Locate the cell with the specified text and output its [x, y] center coordinate. 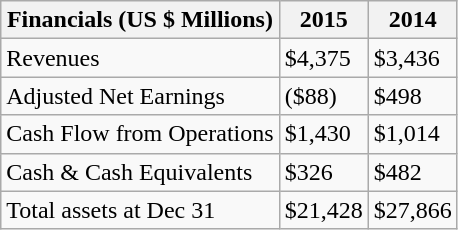
Cash & Cash Equivalents [140, 172]
$27,866 [412, 210]
$4,375 [324, 58]
2015 [324, 20]
($88) [324, 96]
$21,428 [324, 210]
$3,436 [412, 58]
2014 [412, 20]
$326 [324, 172]
$1,014 [412, 134]
$498 [412, 96]
Cash Flow from Operations [140, 134]
$482 [412, 172]
Revenues [140, 58]
$1,430 [324, 134]
Adjusted Net Earnings [140, 96]
Total assets at Dec 31 [140, 210]
Financials (US $ Millions) [140, 20]
